Extract the [x, y] coordinate from the center of the cell holding the provided text.  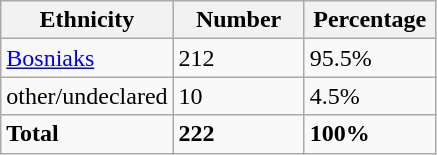
4.5% [370, 96]
95.5% [370, 58]
222 [238, 134]
Total [87, 134]
100% [370, 134]
Bosniaks [87, 58]
10 [238, 96]
212 [238, 58]
Ethnicity [87, 20]
Number [238, 20]
other/undeclared [87, 96]
Percentage [370, 20]
